Provide the [x, y] coordinate of the cell's center where the given text is located.  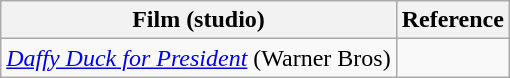
Daffy Duck for President (Warner Bros) [198, 58]
Reference [452, 20]
Film (studio) [198, 20]
